Search for the cell housing the specified text and yield its [X, Y] center coordinate. 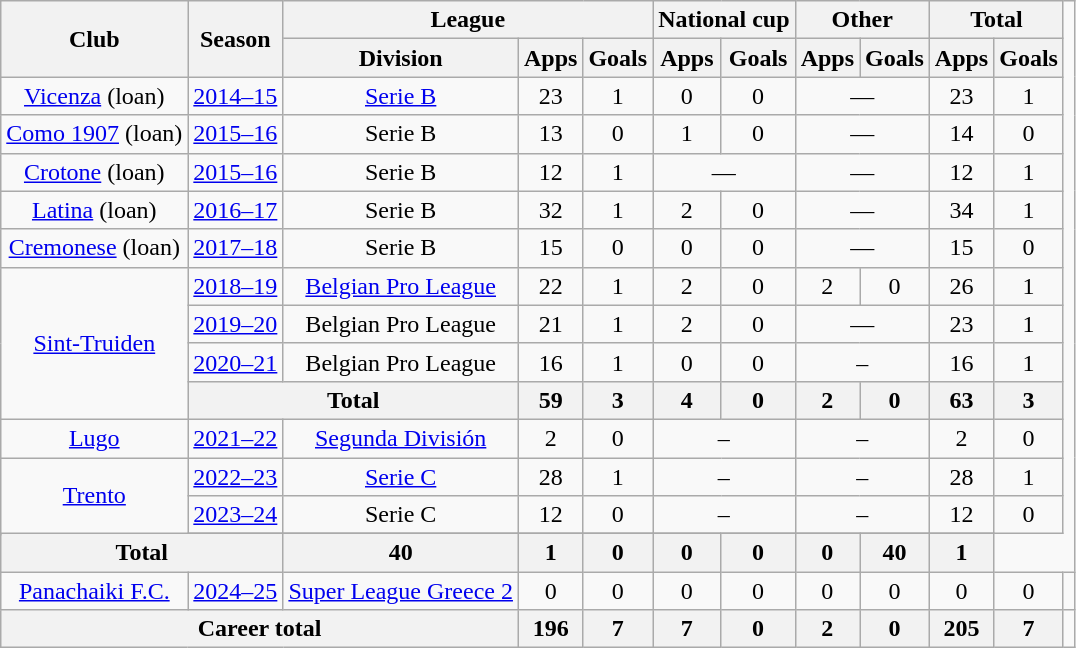
Division [401, 58]
14 [961, 134]
League [468, 20]
Lugo [94, 438]
Career total [260, 629]
196 [550, 629]
2022–23 [236, 477]
2017–18 [236, 248]
2024–25 [236, 591]
59 [550, 400]
Crotone (loan) [94, 172]
22 [550, 286]
26 [961, 286]
2021–22 [236, 438]
Segunda División [401, 438]
Cremonese (loan) [94, 248]
2018–19 [236, 286]
Panachaiki F.C. [94, 591]
2023–24 [236, 515]
32 [550, 210]
Season [236, 39]
Como 1907 (loan) [94, 134]
205 [961, 629]
13 [550, 134]
2014–15 [236, 96]
Club [94, 39]
21 [550, 324]
Sint-Truiden [94, 343]
63 [961, 400]
34 [961, 210]
Trento [94, 496]
National cup [724, 20]
2016–17 [236, 210]
2019–20 [236, 324]
Latina (loan) [94, 210]
4 [687, 400]
2020–21 [236, 362]
Super League Greece 2 [401, 591]
Vicenza (loan) [94, 96]
Other [862, 20]
